Scan for the cell matching the given text and deliver its (X, Y) coordinate at center. 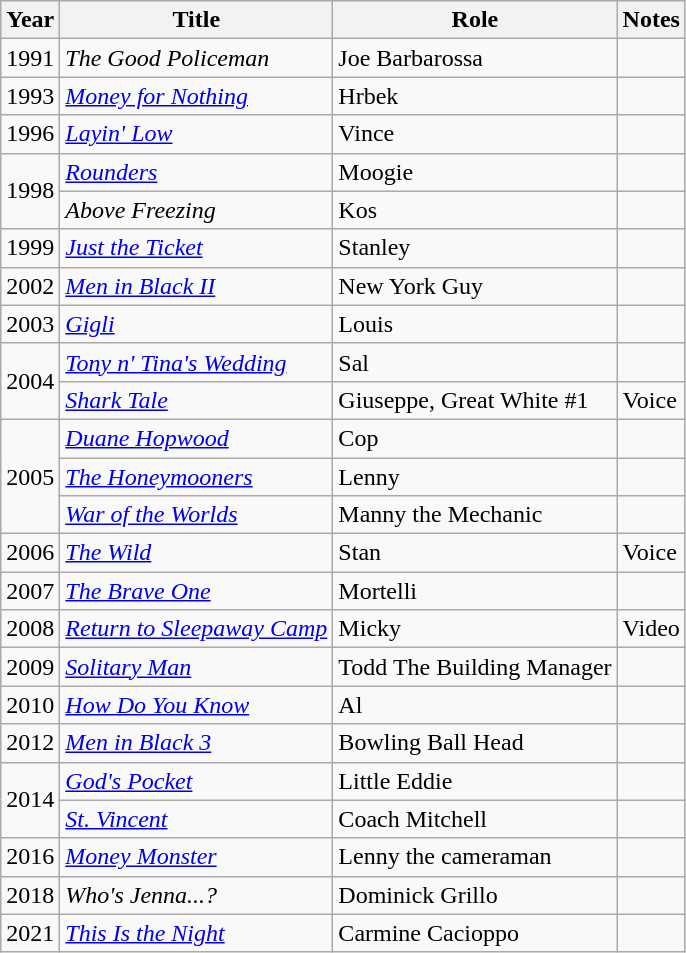
Little Eddie (475, 781)
Manny the Mechanic (475, 515)
St. Vincent (196, 819)
1996 (30, 134)
1998 (30, 191)
Role (475, 20)
2007 (30, 591)
Vince (475, 134)
God's Pocket (196, 781)
2021 (30, 933)
Rounders (196, 172)
Todd The Building Manager (475, 667)
2009 (30, 667)
1999 (30, 248)
2014 (30, 800)
Carmine Cacioppo (475, 933)
Kos (475, 210)
This Is the Night (196, 933)
2005 (30, 476)
Lenny the cameraman (475, 857)
2016 (30, 857)
Al (475, 705)
Year (30, 20)
Coach Mitchell (475, 819)
Joe Barbarossa (475, 58)
New York Guy (475, 286)
The Brave One (196, 591)
Lenny (475, 477)
Sal (475, 362)
1991 (30, 58)
Shark Tale (196, 400)
Giuseppe, Great White #1 (475, 400)
2018 (30, 895)
Money for Nothing (196, 96)
Solitary Man (196, 667)
Micky (475, 629)
Who's Jenna...? (196, 895)
The Wild (196, 553)
Cop (475, 438)
Bowling Ball Head (475, 743)
How Do You Know (196, 705)
Tony n' Tina's Wedding (196, 362)
2006 (30, 553)
The Honeymooners (196, 477)
Duane Hopwood (196, 438)
Hrbek (475, 96)
2002 (30, 286)
Just the Ticket (196, 248)
Stanley (475, 248)
Stan (475, 553)
Mortelli (475, 591)
Men in Black II (196, 286)
Gigli (196, 324)
War of the Worlds (196, 515)
Title (196, 20)
Notes (651, 20)
The Good Policeman (196, 58)
Video (651, 629)
Layin' Low (196, 134)
1993 (30, 96)
Above Freezing (196, 210)
Moogie (475, 172)
2008 (30, 629)
Dominick Grillo (475, 895)
Return to Sleepaway Camp (196, 629)
2012 (30, 743)
2003 (30, 324)
2010 (30, 705)
Money Monster (196, 857)
2004 (30, 381)
Louis (475, 324)
Men in Black 3 (196, 743)
